Identify which cell holds the provided text, then report its (x, y) central coordinate. 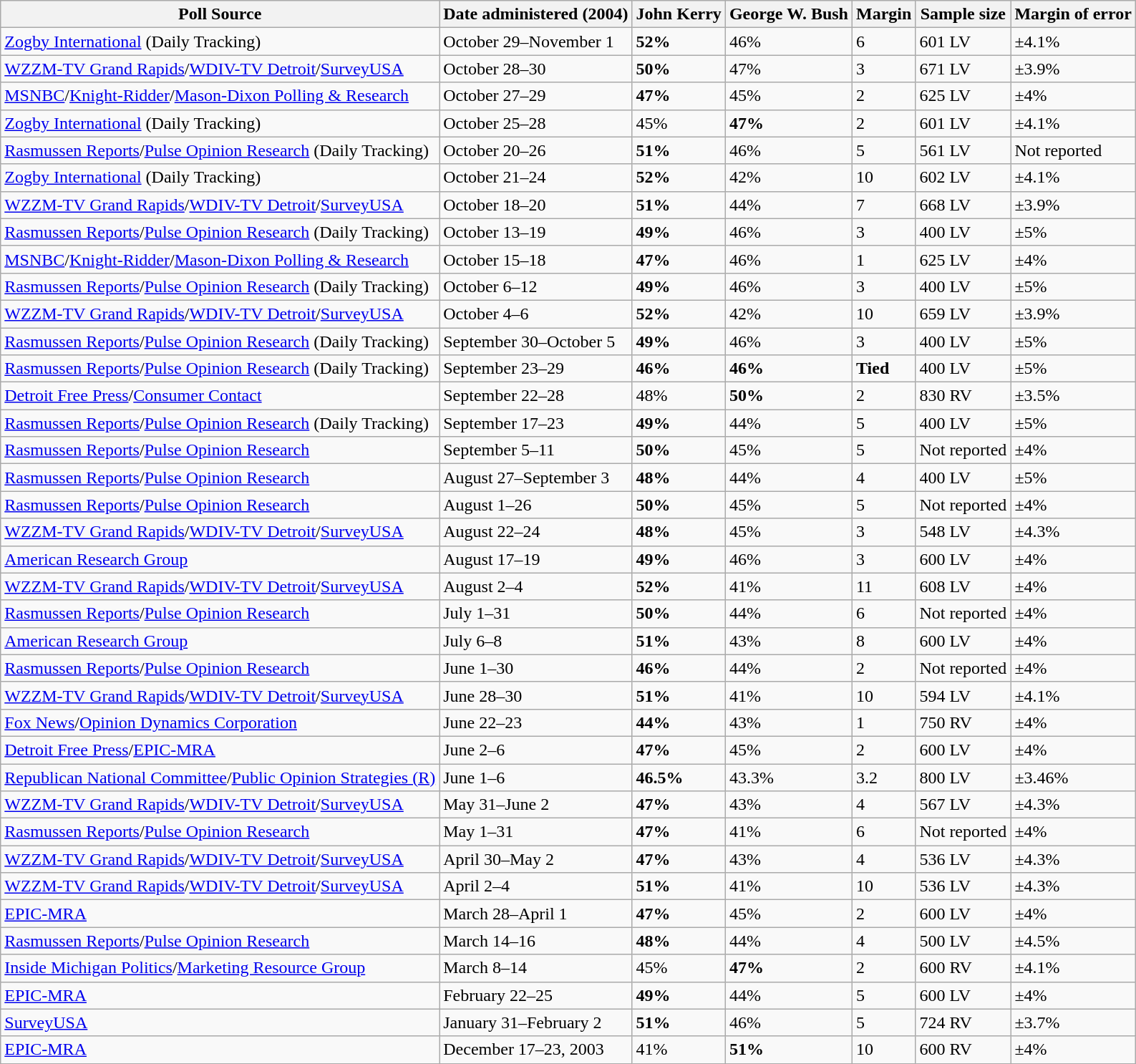
August 27–September 3 (535, 478)
October 29–November 1 (535, 42)
March 8–14 (535, 968)
±3.7% (1074, 1022)
Detroit Free Press/Consumer Contact (220, 396)
January 31–February 2 (535, 1022)
608 LV (963, 586)
April 2–4 (535, 886)
August 2–4 (535, 586)
Tied (883, 369)
October 15–18 (535, 259)
October 20–26 (535, 150)
September 17–23 (535, 423)
671 LV (963, 69)
September 5–11 (535, 450)
October 28–30 (535, 69)
750 RV (963, 722)
September 22–28 (535, 396)
500 LV (963, 941)
September 23–29 (535, 369)
Poll Source (220, 14)
594 LV (963, 695)
602 LV (963, 178)
October 18–20 (535, 205)
August 1–26 (535, 505)
August 17–19 (535, 559)
December 17–23, 2003 (535, 1050)
±4.5% (1074, 941)
830 RV (963, 396)
July 6–8 (535, 641)
Republican National Committee/Public Opinion Strategies (R) (220, 777)
3.2 (883, 777)
October 27–29 (535, 96)
October 6–12 (535, 286)
March 14–16 (535, 941)
George W. Bush (789, 14)
Inside Michigan Politics/Marketing Resource Group (220, 968)
February 22–25 (535, 995)
August 22–24 (535, 532)
April 30–May 2 (535, 859)
Detroit Free Press/EPIC-MRA (220, 750)
724 RV (963, 1022)
43.3% (789, 777)
June 1–6 (535, 777)
668 LV (963, 205)
October 4–6 (535, 314)
8 (883, 641)
SurveyUSA (220, 1022)
46.5% (679, 777)
800 LV (963, 777)
October 13–19 (535, 232)
±3.46% (1074, 777)
Date administered (2004) (535, 14)
11 (883, 586)
May 1–31 (535, 832)
Sample size (963, 14)
Fox News/Opinion Dynamics Corporation (220, 722)
October 25–28 (535, 123)
June 1–30 (535, 668)
561 LV (963, 150)
659 LV (963, 314)
July 1–31 (535, 614)
October 21–24 (535, 178)
7 (883, 205)
±3.5% (1074, 396)
567 LV (963, 805)
Margin (883, 14)
Margin of error (1074, 14)
September 30–October 5 (535, 342)
June 22–23 (535, 722)
May 31–June 2 (535, 805)
548 LV (963, 532)
March 28–April 1 (535, 914)
John Kerry (679, 14)
June 2–6 (535, 750)
June 28–30 (535, 695)
